Detect which cell encompasses the target text, then output its [X, Y] center coordinate. 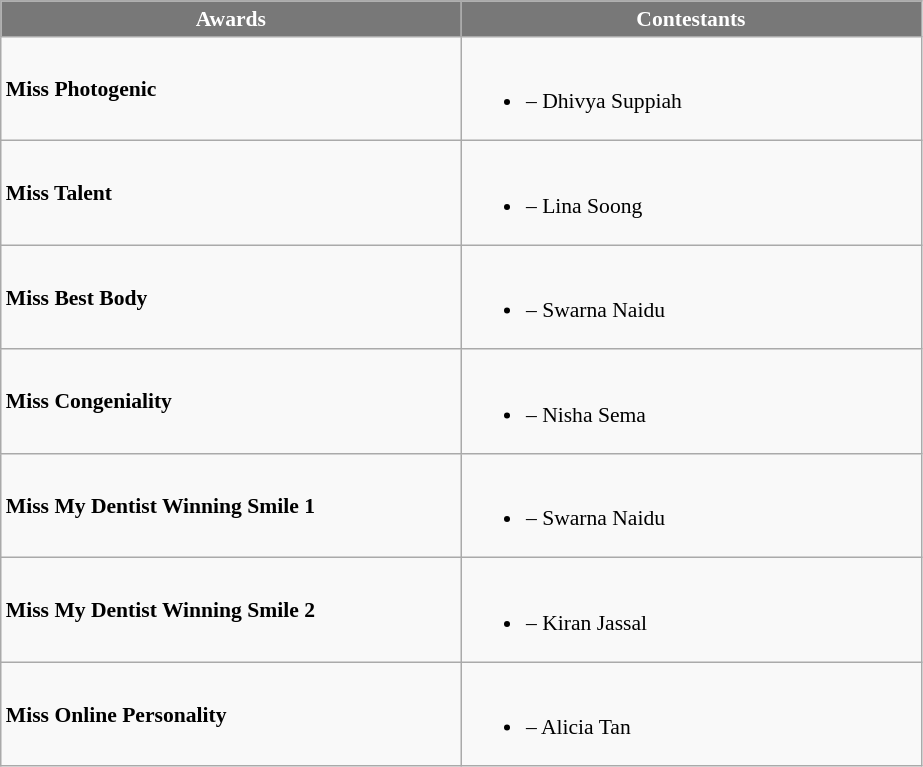
Contestants [691, 19]
Awards [231, 19]
Miss Best Body [231, 297]
– Kiran Jassal [691, 610]
Miss Talent [231, 193]
– Alicia Tan [691, 715]
Miss Congeniality [231, 402]
Miss My Dentist Winning Smile 2 [231, 610]
– Nisha Sema [691, 402]
Miss Online Personality [231, 715]
Miss Photogenic [231, 89]
Miss My Dentist Winning Smile 1 [231, 506]
– Lina Soong [691, 193]
– Dhivya Suppiah [691, 89]
